Extract the [X, Y] coordinate from the center of the cell holding the provided text.  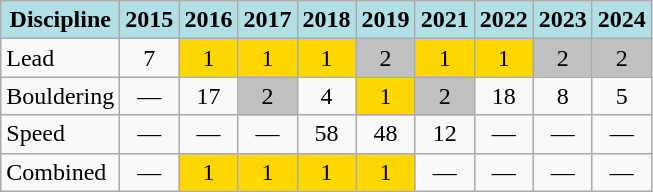
Speed [60, 134]
2023 [562, 20]
48 [386, 134]
5 [622, 96]
2022 [504, 20]
2017 [268, 20]
Lead [60, 58]
4 [326, 96]
2019 [386, 20]
2015 [150, 20]
7 [150, 58]
2024 [622, 20]
Discipline [60, 20]
2018 [326, 20]
8 [562, 96]
2021 [444, 20]
Bouldering [60, 96]
12 [444, 134]
Combined [60, 172]
2016 [208, 20]
18 [504, 96]
17 [208, 96]
58 [326, 134]
